For the text-containing cell, return its midpoint in [X, Y] coordinate format. 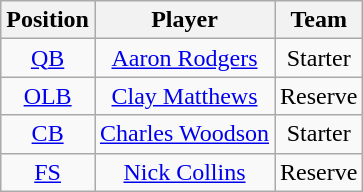
Position [48, 20]
QB [48, 58]
OLB [48, 96]
Charles Woodson [184, 134]
FS [48, 172]
Nick Collins [184, 172]
Player [184, 20]
CB [48, 134]
Clay Matthews [184, 96]
Aaron Rodgers [184, 58]
Team [319, 20]
